Pinpoint the cell where the given text exists, returning its (x, y) midpoint coordinate. 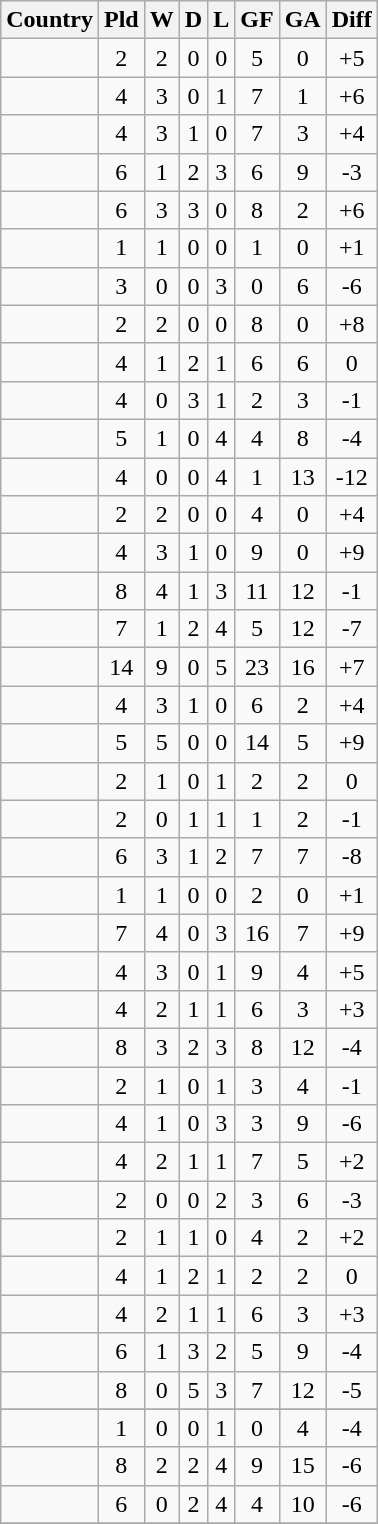
L (222, 20)
23 (257, 667)
GF (257, 20)
+7 (352, 667)
W (162, 20)
-12 (352, 477)
Country (50, 20)
10 (302, 1504)
GA (302, 20)
Pld (121, 20)
+8 (352, 324)
-8 (352, 857)
Diff (352, 20)
-7 (352, 629)
13 (302, 477)
D (193, 20)
15 (302, 1466)
-5 (352, 1390)
11 (257, 591)
